Determine the (X, Y) coordinate at the center of the cell enclosing the given text.  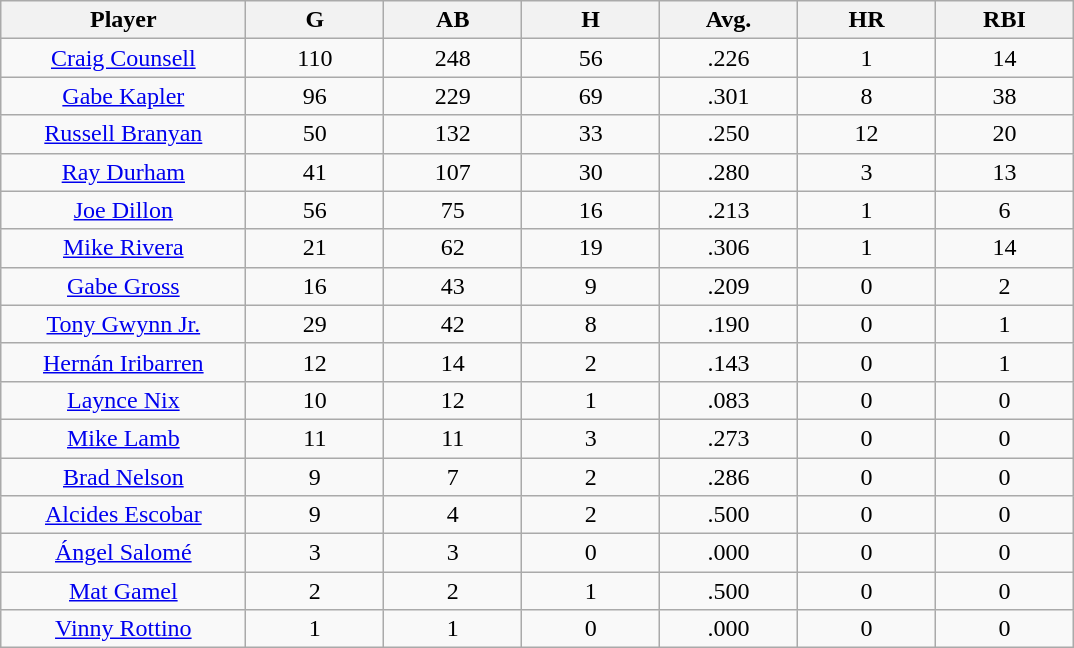
96 (315, 96)
Joe Dillon (124, 210)
Player (124, 20)
248 (453, 58)
.083 (729, 400)
110 (315, 58)
Hernán Iribarren (124, 362)
Brad Nelson (124, 477)
AB (453, 20)
38 (1004, 96)
229 (453, 96)
Vinny Rottino (124, 629)
Alcides Escobar (124, 515)
.143 (729, 362)
75 (453, 210)
42 (453, 324)
21 (315, 248)
.306 (729, 248)
.209 (729, 286)
Gabe Gross (124, 286)
RBI (1004, 20)
107 (453, 172)
10 (315, 400)
.250 (729, 134)
Gabe Kapler (124, 96)
.273 (729, 438)
Ray Durham (124, 172)
.190 (729, 324)
Tony Gwynn Jr. (124, 324)
.301 (729, 96)
29 (315, 324)
Russell Branyan (124, 134)
30 (591, 172)
69 (591, 96)
6 (1004, 210)
13 (1004, 172)
Mike Rivera (124, 248)
20 (1004, 134)
41 (315, 172)
Mat Gamel (124, 591)
19 (591, 248)
.213 (729, 210)
Avg. (729, 20)
43 (453, 286)
H (591, 20)
4 (453, 515)
HR (867, 20)
Ángel Salomé (124, 553)
Laynce Nix (124, 400)
7 (453, 477)
62 (453, 248)
50 (315, 134)
Mike Lamb (124, 438)
Craig Counsell (124, 58)
.286 (729, 477)
132 (453, 134)
33 (591, 134)
.226 (729, 58)
G (315, 20)
.280 (729, 172)
